Provide the [x, y] coordinate of the cell's center where the given text is located.  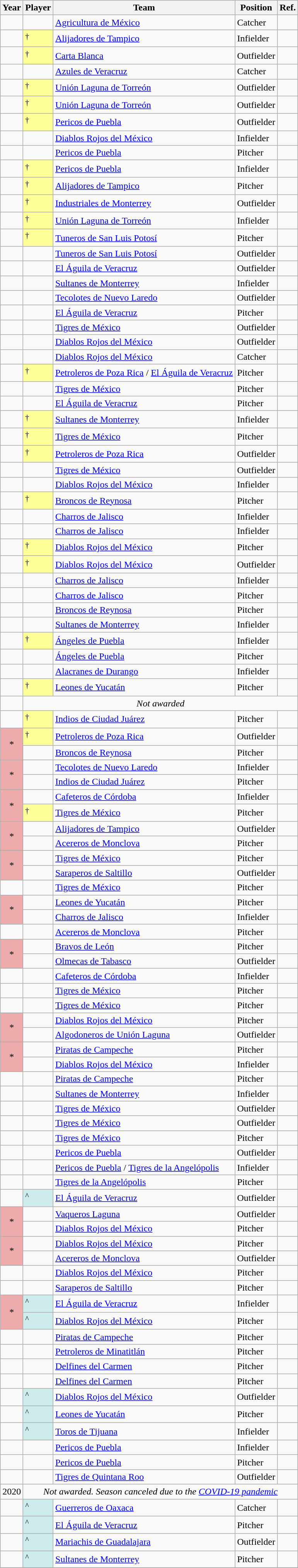
Player [38, 8]
Carta Blanca [144, 56]
Toros de Tijuana [144, 1431]
Ref. [288, 8]
Position [256, 8]
Agricultura de México [144, 22]
Guerreros de Oaxaca [144, 1508]
Petroleros de Poza Rica / El Águila de Veracruz [144, 373]
Pericos de Puebla / Tigres de la Angelópolis [144, 1167]
Alacranes de Durango [144, 671]
Year [12, 8]
Bravos de León [144, 946]
Tigres de la Angelópolis [144, 1182]
Team [144, 8]
Mariachis de Guadalajara [144, 1542]
Vaqueros Laguna [144, 1214]
Petroleros de Minatitlán [144, 1351]
Not awarded. Season canceled due to the COVID-19 pandemic [161, 1492]
Olmecas de Tabasco [144, 961]
Azules de Veracruz [144, 72]
Algodoneros de Unión Laguna [144, 1035]
Not awarded [161, 703]
2020 [12, 1492]
Industriales de Monterrey [144, 203]
Tigres de Quintana Roo [144, 1477]
